Output the (X, Y) coordinate of the center of the cell containing the given text.  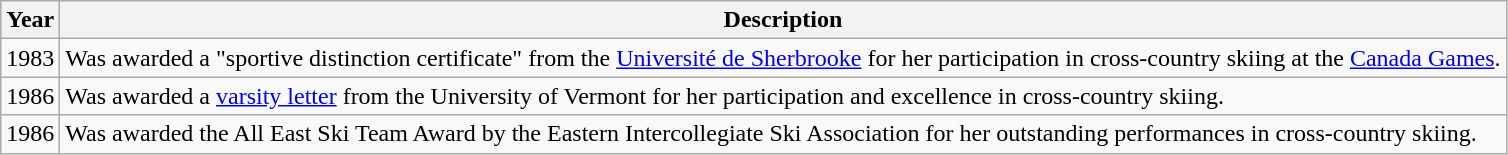
Description (783, 20)
1983 (30, 58)
Was awarded the All East Ski Team Award by the Eastern Intercollegiate Ski Association for her outstanding performances in cross-country skiing. (783, 134)
Year (30, 20)
Was awarded a "sportive distinction certificate" from the Université de Sherbrooke for her participation in cross-country skiing at the Canada Games. (783, 58)
Was awarded a varsity letter from the University of Vermont for her participation and excellence in cross-country skiing. (783, 96)
